Return the [X, Y] coordinate for the center point of the cell that contains the specified text.  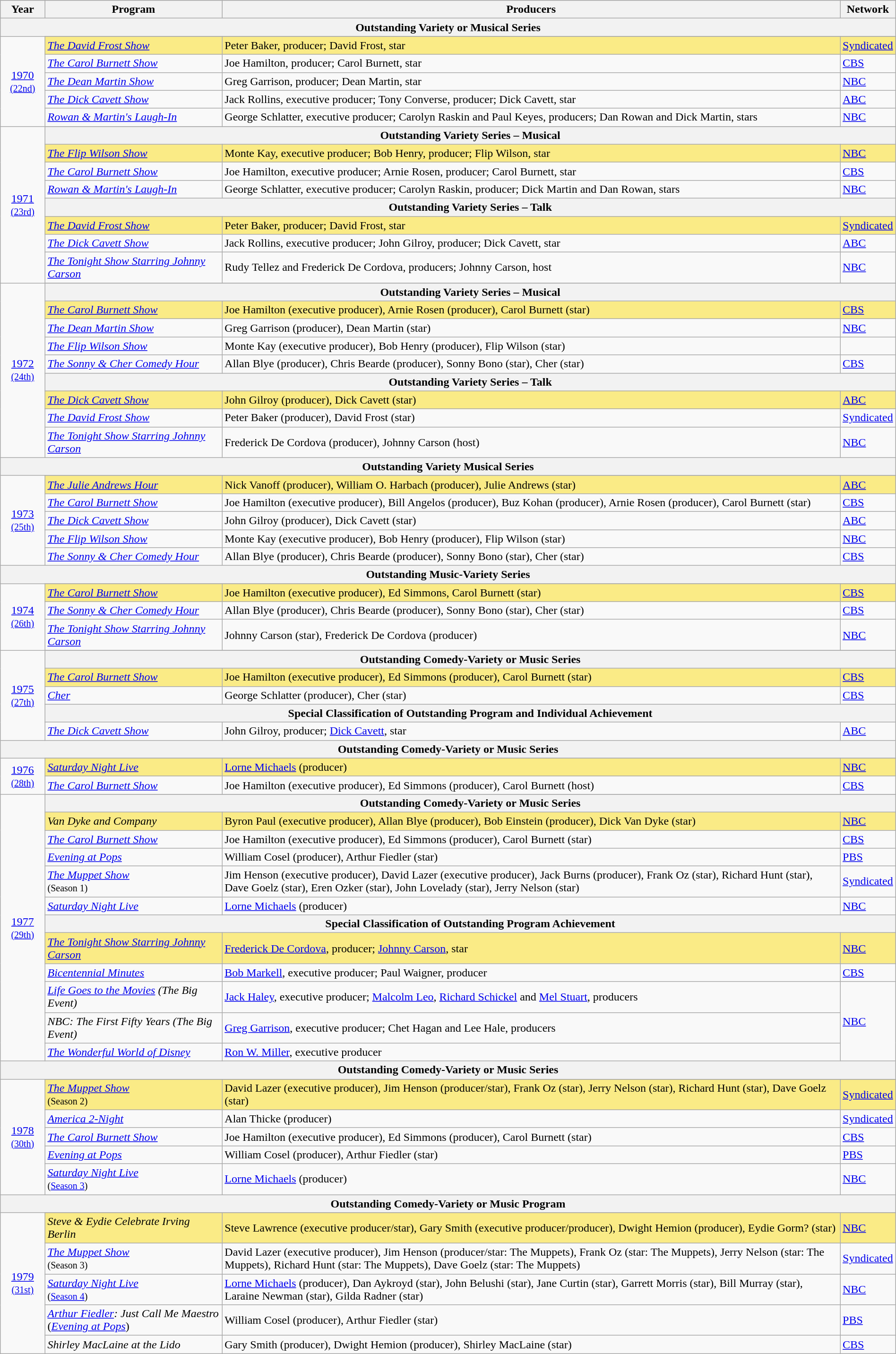
Special Classification of Outstanding Program and Individual Achievement [470, 713]
NBC: The First Fifty Years (The Big Event) [133, 1027]
Saturday Night Live(Season 4) [133, 1289]
America 2-Night [133, 1119]
Gary Smith (producer), Dwight Hemion (producer), Shirley MacLaine (star) [531, 1345]
Joe Hamilton (executive producer), Ed Simmons, Carol Burnett (star) [531, 593]
Joe Hamilton, producer; Carol Burnett, star [531, 63]
Joe Hamilton, executive producer; Arnie Rosen, producer; Carol Burnett, star [531, 171]
George Schlatter, executive producer; Carolyn Raskin and Paul Keyes, producers; Dan Rowan and Dick Martin, stars [531, 117]
Steve Lawrence (executive producer/star), Gary Smith (executive producer/producer), Dwight Hemion (producer), Eydie Gorm? (star) [531, 1228]
1979(31st) [23, 1283]
George Schlatter (producer), Cher (star) [531, 695]
Nick Vanoff (producer), William O. Harbach (producer), Julie Andrews (star) [531, 484]
1973(25th) [23, 520]
Outstanding Variety Musical Series [448, 466]
Rudy Tellez and Frederick De Cordova, producers; Johnny Carson, host [531, 267]
Arthur Fiedler: Just Call Me Maestro(Evening at Pops) [133, 1320]
Shirley MacLaine at the Lido [133, 1345]
Peter Baker (producer), David Frost (star) [531, 418]
Van Dyke and Company [133, 821]
Joe Hamilton (executive producer), Bill Angelos (producer), Buz Kohan (producer), Arnie Rosen (producer), Carol Burnett (star) [531, 502]
Alan Thicke (producer) [531, 1119]
Frederick De Cordova (producer), Johnny Carson (host) [531, 442]
Frederick De Cordova, producer; Johnny Carson, star [531, 948]
Outstanding Comedy-Variety or Music Program [448, 1204]
Jack Haley, executive producer; Malcolm Leo, Richard Schickel and Mel Stuart, producers [531, 997]
Monte Kay, executive producer; Bob Henry, producer; Flip Wilson, star [531, 153]
The Muppet Show(Season 1) [133, 882]
The Julie Andrews Hour [133, 484]
Cher [133, 695]
Special Classification of Outstanding Program Achievement [470, 924]
1978(30th) [23, 1137]
Joe Hamilton (executive producer), Arnie Rosen (producer), Carol Burnett (star) [531, 310]
David Lazer (executive producer), Jim Henson (producer/star), Frank Oz (star), Jerry Nelson (star), Richard Hunt (star), Dave Goelz (star) [531, 1095]
Steve & Eydie Celebrate Irving Berlin [133, 1228]
Greg Garrison, producer; Dean Martin, star [531, 81]
John Gilroy, producer; Dick Cavett, star [531, 731]
Outstanding Music-Variety Series [448, 575]
The Muppet Show(Season 3) [133, 1259]
1971(23rd) [23, 205]
Saturday Night Live(Season 3) [133, 1179]
1970(22nd) [23, 81]
Program [133, 9]
Bicentennial Minutes [133, 973]
Greg Garrison (producer), Dean Martin (star) [531, 328]
Johnny Carson (star), Frederick De Cordova (producer) [531, 635]
Producers [531, 9]
Year [23, 9]
1976(28th) [23, 776]
George Schlatter, executive producer; Carolyn Raskin, producer; Dick Martin and Dan Rowan, stars [531, 189]
Outstanding Variety or Musical Series [448, 27]
Joe Hamilton (executive producer), Ed Simmons (producer), Carol Burnett (host) [531, 785]
Life Goes to the Movies (The Big Event) [133, 997]
Greg Garrison, executive producer; Chet Hagan and Lee Hale, producers [531, 1027]
Network [868, 9]
The Muppet Show(Season 2) [133, 1095]
1972(24th) [23, 371]
Byron Paul (executive producer), Allan Blye (producer), Bob Einstein (producer), Dick Van Dyke (star) [531, 821]
1977(29th) [23, 927]
1975(27th) [23, 695]
The Wonderful World of Disney [133, 1052]
Ron W. Miller, executive producer [531, 1052]
1974(26th) [23, 617]
Bob Markell, executive producer; Paul Waigner, producer [531, 973]
Jack Rollins, executive producer; Tony Converse, producer; Dick Cavett, star [531, 99]
Jack Rollins, executive producer; John Gilroy, producer; Dick Cavett, star [531, 243]
